Provide the [X, Y] coordinate of the cell's center where the given text is located.  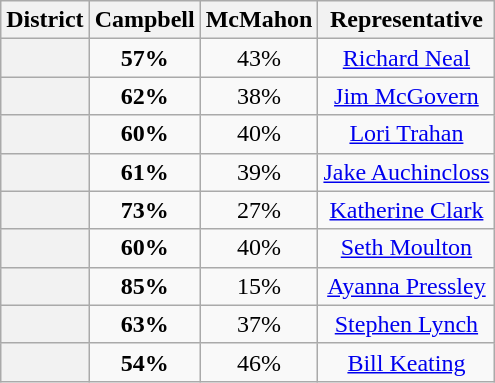
Lori Trahan [406, 134]
Campbell [144, 20]
57% [144, 58]
62% [144, 96]
38% [259, 96]
Jake Auchincloss [406, 172]
Richard Neal [406, 58]
27% [259, 210]
Representative [406, 20]
39% [259, 172]
15% [259, 286]
37% [259, 324]
Bill Keating [406, 362]
61% [144, 172]
McMahon [259, 20]
43% [259, 58]
73% [144, 210]
63% [144, 324]
Stephen Lynch [406, 324]
46% [259, 362]
Jim McGovern [406, 96]
85% [144, 286]
District [45, 20]
Katherine Clark [406, 210]
54% [144, 362]
Ayanna Pressley [406, 286]
Seth Moulton [406, 248]
